Provide the (x, y) coordinate of the cell's center where the given text is located.  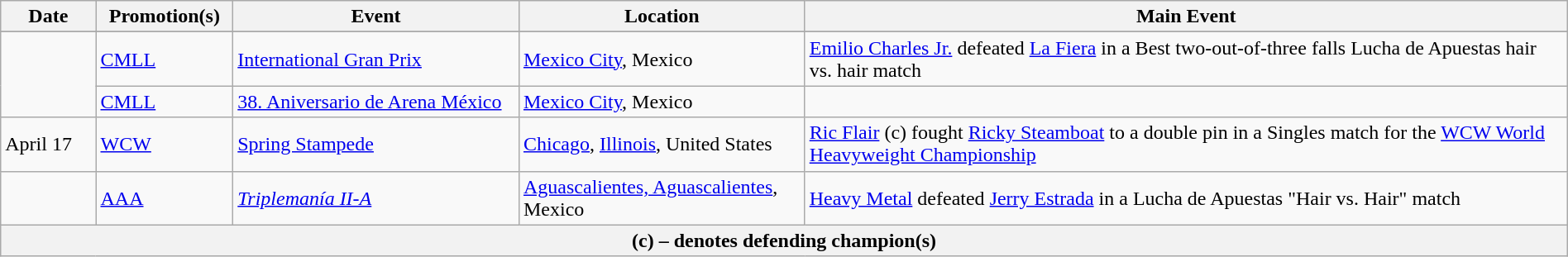
Promotion(s) (165, 17)
Location (662, 17)
Main Event (1186, 17)
Ric Flair (c) fought Ricky Steamboat to a double pin in a Singles match for the WCW World Heavyweight Championship (1186, 144)
Aguascalientes, Aguascalientes, Mexico (662, 198)
Emilio Charles Jr. defeated La Fiera in a Best two-out-of-three falls Lucha de Apuestas hair vs. hair match (1186, 59)
Date (48, 17)
Chicago, Illinois, United States (662, 144)
Heavy Metal defeated Jerry Estrada in a Lucha de Apuestas "Hair vs. Hair" match (1186, 198)
Triplemanía II-A (376, 198)
April 17 (48, 144)
38. Aniversario de Arena México (376, 102)
AAA (165, 198)
WCW (165, 144)
(c) – denotes defending champion(s) (784, 240)
Event (376, 17)
International Gran Prix (376, 59)
Spring Stampede (376, 144)
